Pinpoint the cell where the given text exists, returning its [x, y] midpoint coordinate. 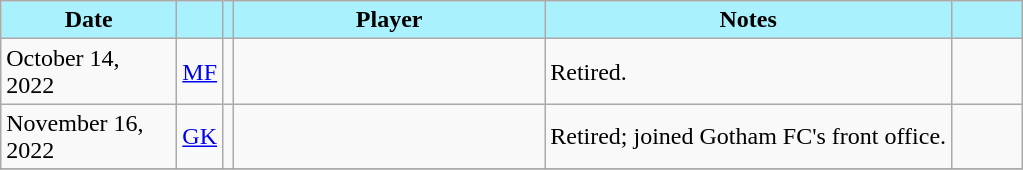
MF [200, 72]
Date [89, 20]
October 14, 2022 [89, 72]
Retired; joined Gotham FC's front office. [748, 136]
Player [390, 20]
GK [200, 136]
Notes [748, 20]
November 16, 2022 [89, 136]
Retired. [748, 72]
